Identify which cell holds the provided text, then report its (X, Y) central coordinate. 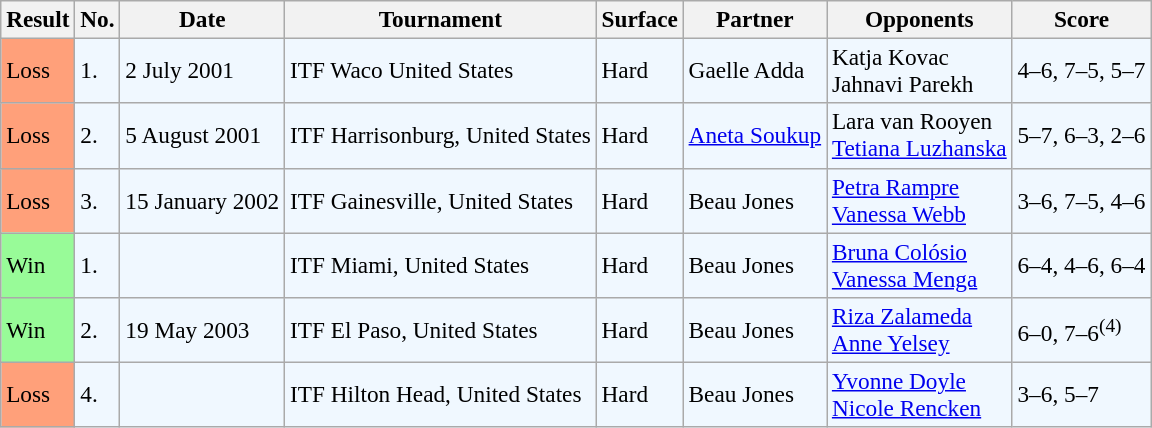
Riza Zalameda Anne Yelsey (919, 330)
ITF Gainesville, United States (441, 200)
3–6, 7–5, 4–6 (1082, 200)
Gaelle Adda (754, 70)
Partner (754, 19)
ITF Miami, United States (441, 264)
3. (98, 200)
6–0, 7–6(4) (1082, 330)
2 July 2001 (202, 70)
Date (202, 19)
Result (38, 19)
Score (1082, 19)
ITF El Paso, United States (441, 330)
6–4, 4–6, 6–4 (1082, 264)
Tournament (441, 19)
Aneta Soukup (754, 136)
Yvonne Doyle Nicole Rencken (919, 394)
ITF Harrisonburg, United States (441, 136)
15 January 2002 (202, 200)
Opponents (919, 19)
19 May 2003 (202, 330)
4–6, 7–5, 5–7 (1082, 70)
ITF Waco United States (441, 70)
No. (98, 19)
ITF Hilton Head, United States (441, 394)
5–7, 6–3, 2–6 (1082, 136)
Katja Kovac Jahnavi Parekh (919, 70)
5 August 2001 (202, 136)
Surface (640, 19)
Lara van Rooyen Tetiana Luzhanska (919, 136)
Bruna Colósio Vanessa Menga (919, 264)
4. (98, 394)
3–6, 5–7 (1082, 394)
Petra Rampre Vanessa Webb (919, 200)
